Output the (x, y) coordinate of the center of the cell containing the given text.  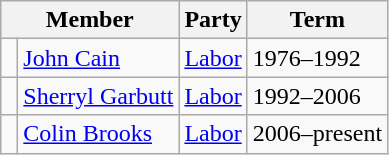
Sherryl Garbutt (98, 96)
2006–present (317, 134)
1976–1992 (317, 58)
Colin Brooks (98, 134)
Member (90, 20)
1992–2006 (317, 96)
Term (317, 20)
John Cain (98, 58)
Party (213, 20)
